From the cell containing the given text, extract its center point as [x, y] coordinate. 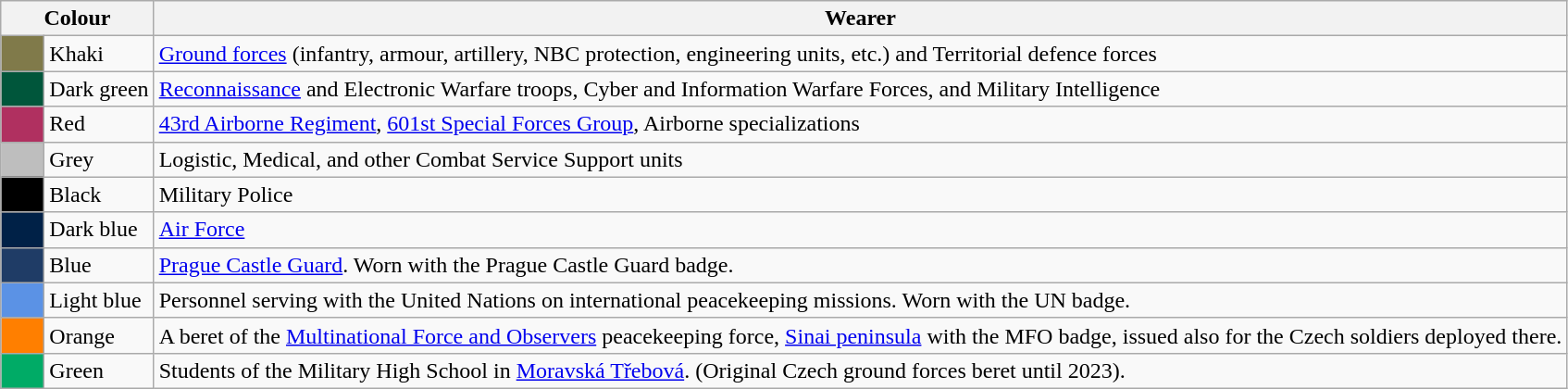
Reconnaissance and Electronic Warfare troops, Cyber and Information Warfare Forces, and Military Intelligence [861, 89]
Prague Castle Guard. Worn with the Prague Castle Guard badge. [861, 265]
Colour [78, 19]
Logistic, Medical, and other Combat Service Support units [861, 159]
Wearer [861, 19]
Ground forces (infantry, armour, artillery, NBC protection, engineering units, etc.) and Territorial defence forces [861, 54]
Black [99, 194]
43rd Airborne Regiment, 601st Special Forces Group, Airborne specializations [861, 124]
Grey [99, 159]
Military Police [861, 194]
Blue [99, 265]
Khaki [99, 54]
Green [99, 370]
Personnel serving with the United Nations on international peacekeeping missions. Worn with the UN badge. [861, 300]
Orange [99, 335]
Light blue [99, 300]
Students of the Military High School in Moravská Třebová. (Original Czech ground forces beret until 2023). [861, 370]
Red [99, 124]
Dark blue [99, 230]
Dark green [99, 89]
Air Force [861, 230]
